Detect which cell encompasses the target text, then output its [x, y] center coordinate. 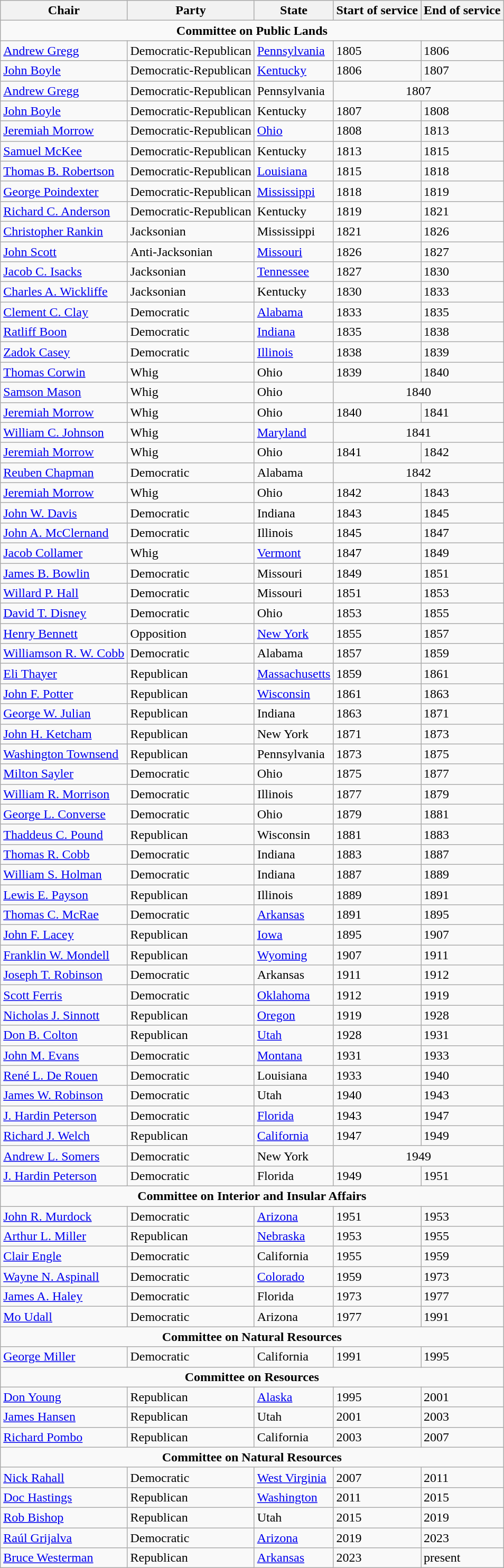
John F. Lacey [64, 935]
Start of service [377, 11]
West Virginia [294, 1477]
Lewis E. Payson [64, 895]
Committee on Public Lands [252, 31]
State [294, 11]
1805 [377, 51]
Jacob Collamer [64, 553]
William S. Holman [64, 874]
Nicholas J. Sinnott [64, 1015]
Clair Engle [64, 1257]
Opposition [191, 634]
James Hansen [64, 1417]
Williamson R. W. Cobb [64, 654]
Samuel McKee [64, 151]
David T. Disney [64, 613]
Mo Udall [64, 1317]
John H. Ketcham [64, 734]
René L. De Rouen [64, 1075]
Richard J. Welch [64, 1136]
Arthur L. Miller [64, 1236]
George W. Julian [64, 714]
Thaddeus C. Pound [64, 834]
Committee on Interior and Insular Affairs [252, 1196]
John A. McClernand [64, 533]
Thomas C. McRae [64, 915]
George L. Converse [64, 814]
Franklin W. Mondell [64, 955]
Maryland [294, 432]
Andrew L. Somers [64, 1156]
Zadok Casey [64, 352]
Wayne N. Aspinall [64, 1277]
Rob Bishop [64, 1517]
John Scott [64, 252]
William C. Johnson [64, 432]
Anti-Jacksonian [191, 252]
Montana [294, 1055]
Milton Sayler [64, 774]
Nebraska [294, 1236]
Chair [64, 11]
James A. Haley [64, 1297]
Nick Rahall [64, 1477]
Tennessee [294, 272]
Raúl Grijalva [64, 1538]
Washington [294, 1497]
Oklahoma [294, 995]
Eli Thayer [64, 674]
Iowa [294, 935]
John R. Murdock [64, 1216]
Richard Pombo [64, 1437]
James B. Bowlin [64, 573]
Party [191, 11]
End of service [462, 11]
John F. Potter [64, 694]
Joseph T. Robinson [64, 975]
Christopher Rankin [64, 231]
Willard P. Hall [64, 593]
Thomas B. Robertson [64, 171]
Bruce Westerman [64, 1558]
Scott Ferris [64, 995]
Oregon [294, 1015]
Don Young [64, 1397]
Reuben Chapman [64, 473]
Ratliff Boon [64, 332]
Richard C. Anderson [64, 211]
John W. Davis [64, 513]
John M. Evans [64, 1055]
Massachusetts [294, 674]
Jacob C. Isacks [64, 272]
Don B. Colton [64, 1035]
Thomas R. Cobb [64, 854]
Charles A. Wickliffe [64, 292]
Washington Townsend [64, 754]
Wyoming [294, 955]
Thomas Corwin [64, 372]
Henry Bennett [64, 634]
Alaska [294, 1397]
George Miller [64, 1357]
William R. Morrison [64, 794]
Doc Hastings [64, 1497]
George Poindexter [64, 191]
Colorado [294, 1277]
Clement C. Clay [64, 312]
Vermont [294, 553]
present [462, 1558]
James W. Robinson [64, 1095]
Committee on Resources [252, 1377]
Samson Mason [64, 392]
